Locate the cell with the specified text and output its [X, Y] center coordinate. 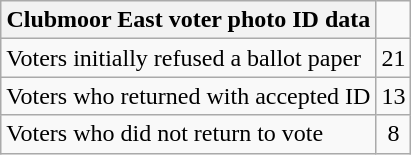
Voters initially refused a ballot paper [188, 58]
Clubmoor East voter photo ID data [188, 20]
21 [394, 58]
13 [394, 96]
Voters who returned with accepted ID [188, 96]
Voters who did not return to vote [188, 134]
8 [394, 134]
